Return the [x, y] coordinate for the center point of the cell that contains the specified text.  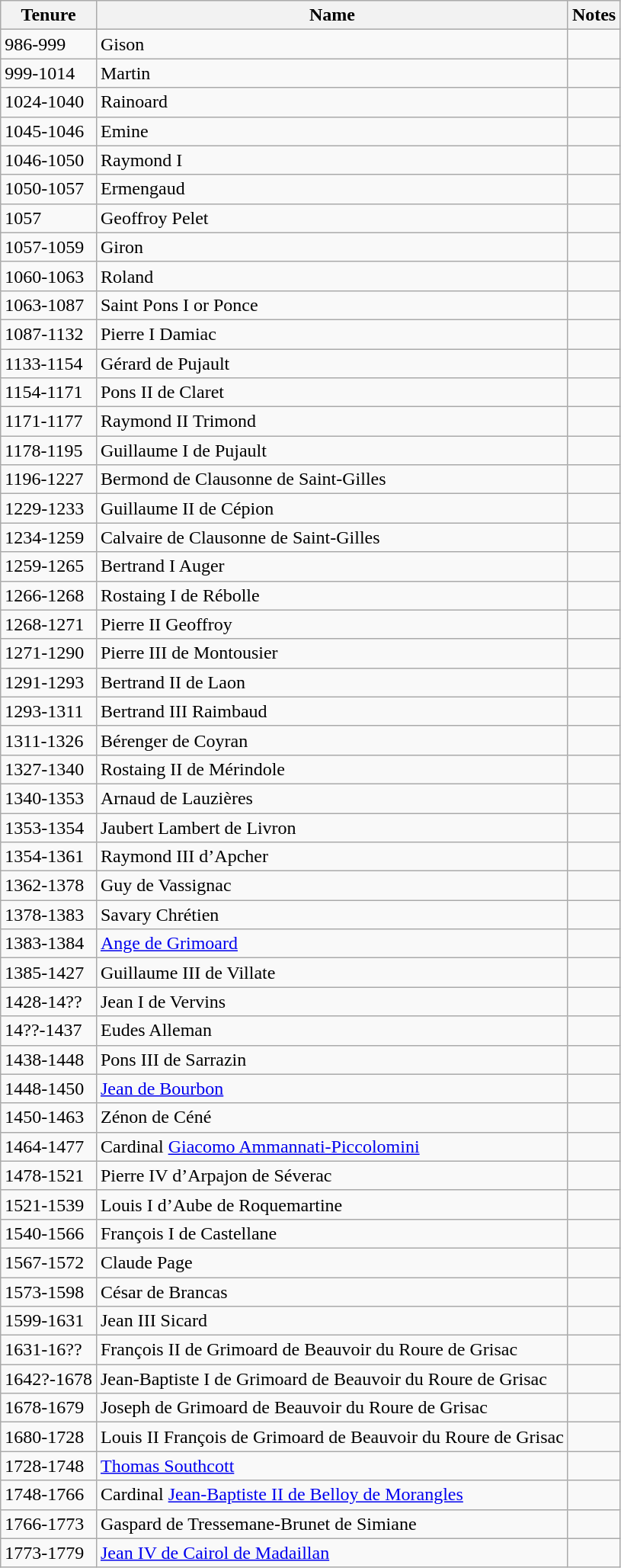
1196-1227 [49, 479]
1385-1427 [49, 973]
1154-1171 [49, 393]
Savary Chrétien [332, 915]
Bertrand II de Laon [332, 682]
Jean III Sicard [332, 1321]
1057-1059 [49, 247]
1291-1293 [49, 682]
Rostaing I de Rébolle [332, 595]
1133-1154 [49, 364]
Cardinal Giacomo Ammannati-Piccolomini [332, 1146]
Zénon de Céné [332, 1117]
1378-1383 [49, 915]
1327-1340 [49, 769]
Louis II François de Grimoard de Beauvoir du Roure de Grisac [332, 1437]
1567-1572 [49, 1262]
1631-16?? [49, 1350]
1060-1063 [49, 276]
Joseph de Grimoard de Beauvoir du Roure de Grisac [332, 1408]
Guillaume II de Cépion [332, 508]
1599-1631 [49, 1321]
1642?-1678 [49, 1379]
Emine [332, 131]
Ermengaud [332, 189]
Bertrand I Auger [332, 566]
1259-1265 [49, 566]
1773-1779 [49, 1553]
1438-1448 [49, 1060]
1464-1477 [49, 1146]
1293-1311 [49, 711]
1573-1598 [49, 1292]
1050-1057 [49, 189]
Jean-Baptiste I de Grimoard de Beauvoir du Roure de Grisac [332, 1379]
Name [332, 15]
1087-1132 [49, 334]
999-1014 [49, 73]
Louis I d’Aube de Roquemartine [332, 1204]
Pons II de Claret [332, 393]
Pierre I Damiac [332, 334]
1540-1566 [49, 1233]
Jean IV de Cairol de Madaillan [332, 1553]
1178-1195 [49, 451]
1354-1361 [49, 857]
1748-1766 [49, 1495]
1311-1326 [49, 740]
Giron [332, 247]
1024-1040 [49, 102]
Notes [594, 15]
Gérard de Pujault [332, 364]
Geoffroy Pelet [332, 218]
Martin [332, 73]
Roland [332, 276]
1045-1046 [49, 131]
Pierre III de Montousier [332, 653]
Pierre IV d’Arpajon de Séverac [332, 1175]
1353-1354 [49, 827]
1234-1259 [49, 537]
1678-1679 [49, 1408]
Guy de Vassignac [332, 886]
Bertrand III Raimbaud [332, 711]
1229-1233 [49, 508]
1428-14?? [49, 1002]
1046-1050 [49, 160]
1171-1177 [49, 422]
Rainoard [332, 102]
1063-1087 [49, 305]
1340-1353 [49, 798]
Ange de Grimoard [332, 944]
Jean I de Vervins [332, 1002]
Gaspard de Tressemane-Brunet de Simiane [332, 1524]
1728-1748 [49, 1466]
1450-1463 [49, 1117]
1680-1728 [49, 1437]
Arnaud de Lauzières [332, 798]
1448-1450 [49, 1089]
Claude Page [332, 1262]
Jaubert Lambert de Livron [332, 827]
1766-1773 [49, 1524]
Gison [332, 44]
1271-1290 [49, 653]
1266-1268 [49, 595]
Pierre II Geoffroy [332, 624]
François I de Castellane [332, 1233]
Bérenger de Coyran [332, 740]
Cardinal Jean-Baptiste II de Belloy de Morangles [332, 1495]
986-999 [49, 44]
Raymond I [332, 160]
Raymond III d’Apcher [332, 857]
1478-1521 [49, 1175]
Thomas Southcott [332, 1466]
1268-1271 [49, 624]
François II de Grimoard de Beauvoir du Roure de Grisac [332, 1350]
1383-1384 [49, 944]
1057 [49, 218]
Guillaume III de Villate [332, 973]
Eudes Alleman [332, 1031]
César de Brancas [332, 1292]
Rostaing II de Mérindole [332, 769]
Guillaume I de Pujault [332, 451]
Raymond II Trimond [332, 422]
1521-1539 [49, 1204]
Pons III de Sarrazin [332, 1060]
Tenure [49, 15]
14??-1437 [49, 1031]
Bermond de Clausonne de Saint-Gilles [332, 479]
1362-1378 [49, 886]
Calvaire de Clausonne de Saint-Gilles [332, 537]
Saint Pons I or Ponce [332, 305]
Jean de Bourbon [332, 1089]
